From the cell containing the given text, extract its center point as (X, Y) coordinate. 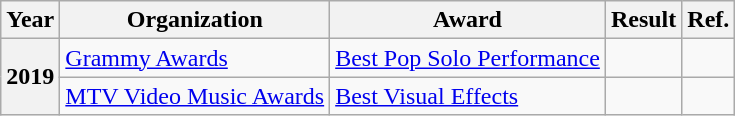
Ref. (708, 20)
2019 (30, 77)
Year (30, 20)
MTV Video Music Awards (195, 96)
Grammy Awards (195, 58)
Organization (195, 20)
Result (643, 20)
Best Visual Effects (468, 96)
Best Pop Solo Performance (468, 58)
Award (468, 20)
